Pinpoint the cell where the given text exists, returning its (x, y) midpoint coordinate. 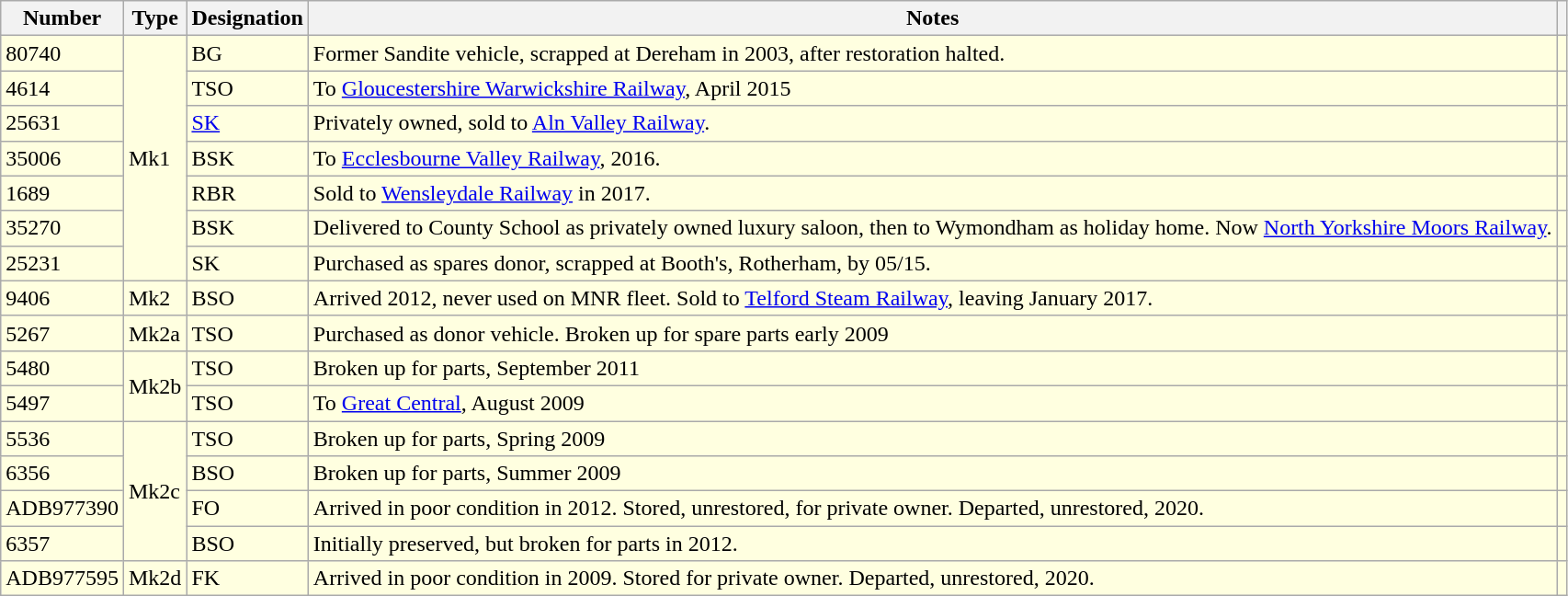
ADB977390 (62, 509)
Delivered to County School as privately owned luxury saloon, then to Wymondham as holiday home. Now North Yorkshire Moors Railway. (932, 228)
Mk2d (154, 579)
Mk2c (154, 491)
Type (154, 18)
Notes (932, 18)
6357 (62, 544)
25231 (62, 263)
Purchased as spares donor, scrapped at Booth's, Rotherham, by 05/15. (932, 263)
FK (247, 579)
Broken up for parts, Spring 2009 (932, 439)
BG (247, 53)
To Ecclesbourne Valley Railway, 2016. (932, 158)
ADB977595 (62, 579)
Mk2a (154, 333)
Designation (247, 18)
Former Sandite vehicle, scrapped at Dereham in 2003, after restoration halted. (932, 53)
RBR (247, 193)
To Great Central, August 2009 (932, 403)
Broken up for parts, September 2011 (932, 368)
35270 (62, 228)
80740 (62, 53)
Mk1 (154, 158)
9406 (62, 298)
Arrived in poor condition in 2009. Stored for private owner. Departed, unrestored, 2020. (932, 579)
5480 (62, 368)
Privately owned, sold to Aln Valley Railway. (932, 123)
Initially preserved, but broken for parts in 2012. (932, 544)
4614 (62, 88)
Purchased as donor vehicle. Broken up for spare parts early 2009 (932, 333)
FO (247, 509)
25631 (62, 123)
5497 (62, 403)
5267 (62, 333)
Arrived 2012, never used on MNR fleet. Sold to Telford Steam Railway, leaving January 2017. (932, 298)
Mk2 (154, 298)
1689 (62, 193)
Number (62, 18)
5536 (62, 439)
Mk2b (154, 385)
Arrived in poor condition in 2012. Stored, unrestored, for private owner. Departed, unrestored, 2020. (932, 509)
Broken up for parts, Summer 2009 (932, 474)
35006 (62, 158)
To Gloucestershire Warwickshire Railway, April 2015 (932, 88)
Sold to Wensleydale Railway in 2017. (932, 193)
6356 (62, 474)
